Identify which cell holds the provided text, then report its [x, y] central coordinate. 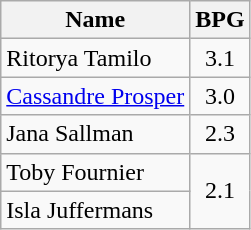
2.1 [220, 191]
Isla Juffermans [96, 210]
3.0 [220, 96]
Jana Sallman [96, 134]
Ritorya Tamilo [96, 58]
2.3 [220, 134]
BPG [220, 20]
Name [96, 20]
3.1 [220, 58]
Toby Fournier [96, 172]
Cassandre Prosper [96, 96]
